For the text-containing cell, return its midpoint in [x, y] coordinate format. 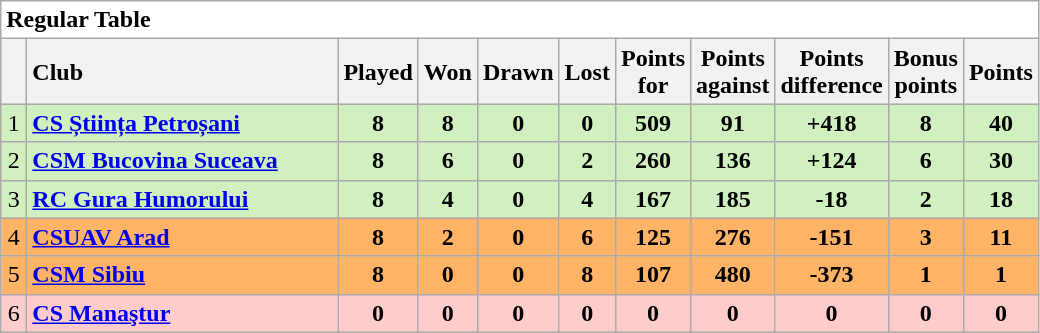
125 [652, 237]
136 [733, 161]
CS Manaştur [182, 313]
CSM Sibiu [182, 275]
Regular Table [520, 20]
185 [733, 199]
Won [448, 72]
91 [733, 123]
30 [1000, 161]
Points [1000, 72]
CS Știința Petroșani [182, 123]
509 [652, 123]
Bonus points [926, 72]
260 [652, 161]
-151 [832, 237]
40 [1000, 123]
480 [733, 275]
Points difference [832, 72]
+418 [832, 123]
Drawn [518, 72]
CSUAV Arad [182, 237]
-373 [832, 275]
107 [652, 275]
5 [14, 275]
11 [1000, 237]
167 [652, 199]
18 [1000, 199]
276 [733, 237]
Played [378, 72]
+124 [832, 161]
Lost [587, 72]
CSM Bucovina Suceava [182, 161]
-18 [832, 199]
Points for [652, 72]
RC Gura Humorului [182, 199]
Points against [733, 72]
Club [182, 72]
